Scan for the cell matching the given text and deliver its (X, Y) coordinate at center. 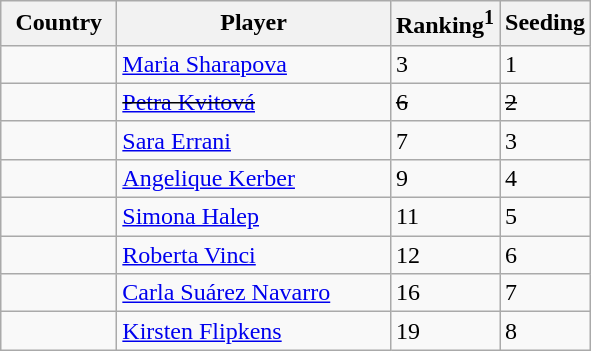
Player (254, 24)
19 (444, 331)
5 (546, 217)
Roberta Vinci (254, 255)
11 (444, 217)
4 (546, 178)
Country (59, 24)
Simona Halep (254, 217)
Sara Errani (254, 140)
Seeding (546, 24)
1 (546, 64)
16 (444, 293)
2 (546, 102)
9 (444, 178)
Carla Suárez Navarro (254, 293)
8 (546, 331)
Kirsten Flipkens (254, 331)
12 (444, 255)
Petra Kvitová (254, 102)
Angelique Kerber (254, 178)
Maria Sharapova (254, 64)
Ranking1 (444, 24)
